Extract the (x, y) coordinate from the center of the cell holding the provided text.  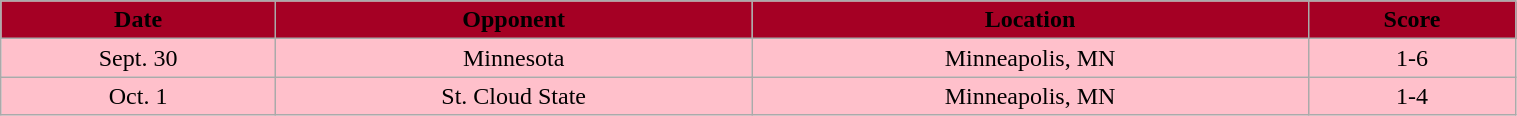
Minnesota (514, 58)
St. Cloud State (514, 96)
Opponent (514, 20)
Date (138, 20)
Oct. 1 (138, 96)
Score (1412, 20)
1-4 (1412, 96)
Sept. 30 (138, 58)
Location (1030, 20)
1-6 (1412, 58)
